Determine the [X, Y] coordinate at the center of the cell enclosing the given text.  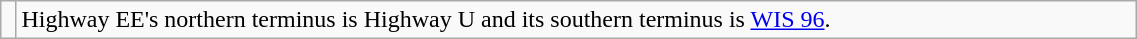
Highway EE's northern terminus is Highway U and its southern terminus is WIS 96. [576, 20]
